Scan for the cell matching the given text and deliver its [X, Y] coordinate at center. 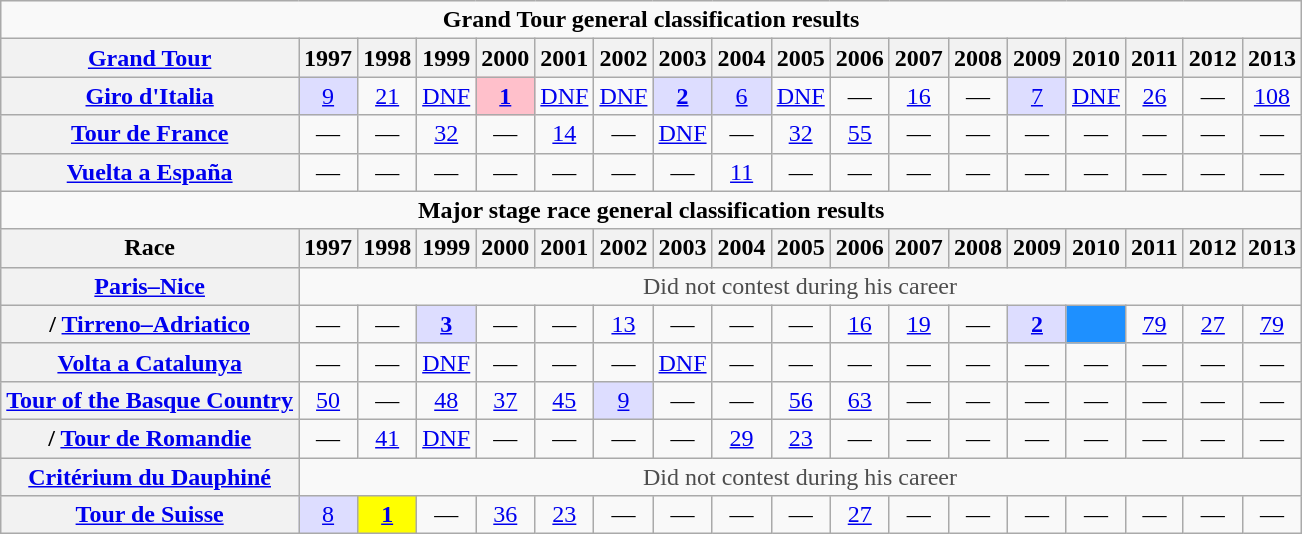
Major stage race general classification results [652, 210]
8 [328, 515]
Grand Tour [150, 58]
63 [860, 400]
Tour of the Basque Country [150, 400]
Vuelta a España [150, 172]
Tour de France [150, 134]
36 [506, 515]
19 [918, 324]
7 [1036, 96]
Giro d'Italia [150, 96]
/ Tour de Romandie [150, 438]
55 [860, 134]
56 [800, 400]
Tour de Suisse [150, 515]
6 [742, 96]
Paris–Nice [150, 286]
Critérium du Dauphiné [150, 477]
50 [328, 400]
29 [742, 438]
45 [564, 400]
Grand Tour general classification results [652, 20]
26 [1155, 96]
13 [624, 324]
41 [388, 438]
/ Tirreno–Adriatico [150, 324]
Race [150, 248]
3 [446, 324]
21 [388, 96]
14 [564, 134]
48 [446, 400]
37 [506, 400]
108 [1272, 96]
Volta a Catalunya [150, 362]
11 [742, 172]
